Return (x, y) of the center of cell containing provided text 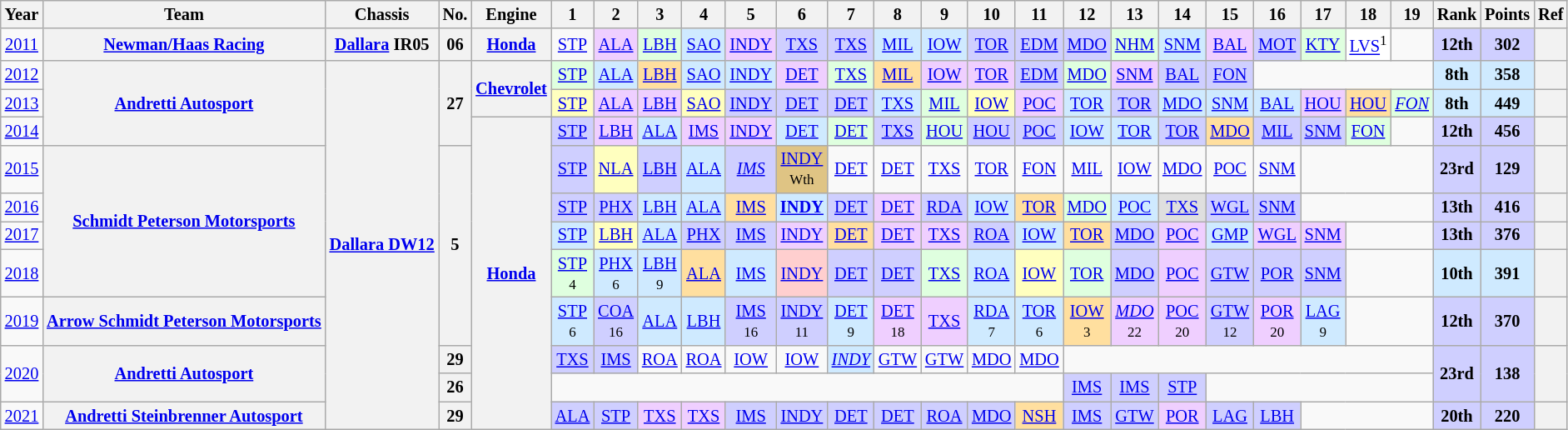
Newman/Haas Racing (183, 45)
2021 (22, 416)
2016 (22, 207)
Arrow Schmidt Peterson Motorsports (183, 322)
NLA (616, 169)
2014 (22, 131)
GMP (1229, 235)
15 (1229, 14)
Dallara IR05 (382, 45)
06 (455, 45)
Chassis (382, 14)
2020 (22, 373)
3 (660, 14)
1 (573, 14)
No. (455, 14)
7 (851, 14)
302 (1507, 45)
DET18 (898, 322)
14 (1182, 14)
Dallara DW12 (382, 245)
12 (1088, 14)
358 (1507, 75)
Andretti Steinbrenner Autosport (183, 416)
STP6 (573, 322)
Team (183, 14)
26 (455, 387)
Chevrolet (511, 88)
LAG9 (1323, 322)
2012 (22, 75)
16 (1277, 14)
LAG (1229, 416)
INDY11 (802, 322)
KTY (1323, 45)
10 (991, 14)
391 (1507, 273)
17 (1323, 14)
2017 (22, 235)
Ref (1551, 14)
220 (1507, 416)
2018 (22, 273)
416 (1507, 207)
Points (1507, 14)
2015 (22, 169)
2011 (22, 45)
20th (1457, 416)
18 (1369, 14)
Schmidt Peterson Motorsports (183, 222)
4 (704, 14)
NSH (1039, 416)
PHX6 (616, 273)
11 (1039, 14)
2013 (22, 103)
LVS1 (1369, 45)
DET9 (851, 322)
Rank (1457, 14)
13 (1134, 14)
RDA (944, 207)
MDO22 (1134, 322)
456 (1507, 131)
MOT (1277, 45)
POR20 (1277, 322)
INDYWth (802, 169)
19 (1411, 14)
10th (1457, 273)
Year (22, 14)
8 (898, 14)
138 (1507, 373)
27 (455, 103)
6 (802, 14)
2019 (22, 322)
POC20 (1182, 322)
370 (1507, 322)
9 (944, 14)
IOW3 (1088, 322)
GTW12 (1229, 322)
LBH9 (660, 273)
2 (616, 14)
449 (1507, 103)
STP4 (573, 273)
Engine (511, 14)
TOR6 (1039, 322)
COA16 (616, 322)
129 (1507, 169)
IMS16 (751, 322)
NHM (1134, 45)
RDA7 (991, 322)
376 (1507, 235)
